Identify which cell holds the provided text, then report its (X, Y) central coordinate. 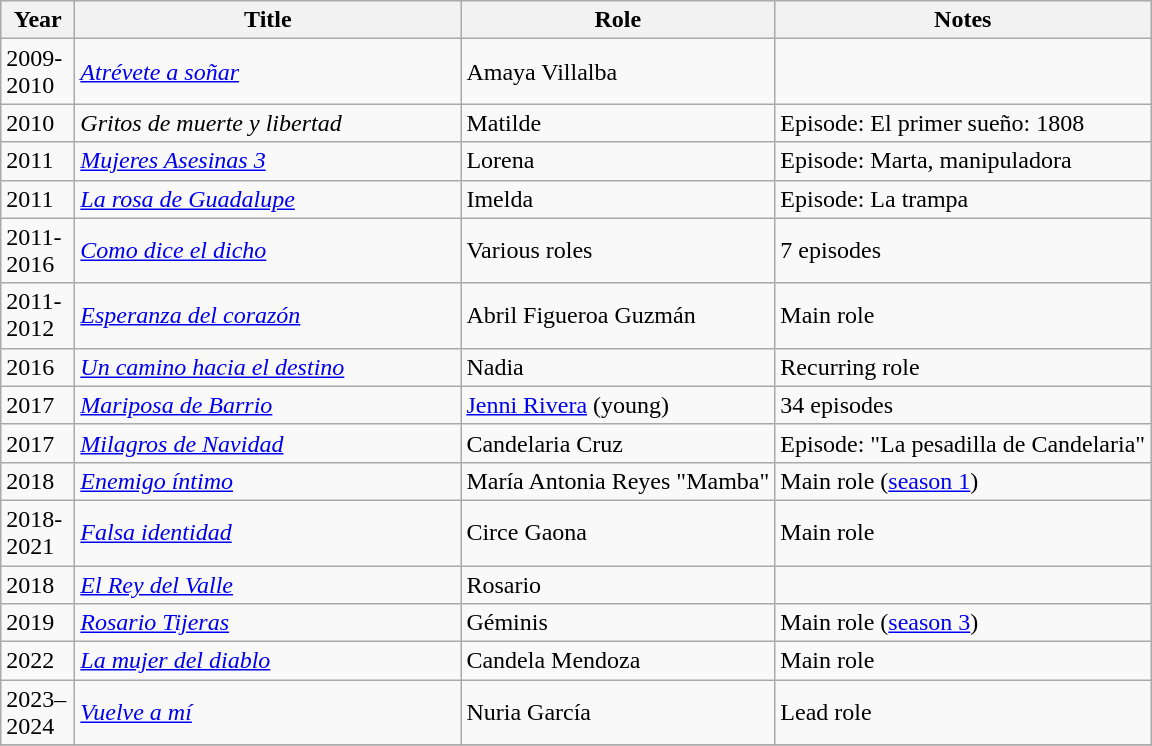
La mujer del diablo (268, 661)
Como dice el dicho (268, 250)
Jenni Rivera (young) (618, 405)
Candela Mendoza (618, 661)
Mujeres Asesinas 3 (268, 161)
Circe Gaona (618, 532)
Mariposa de Barrio (268, 405)
2018-2021 (38, 532)
Milagros de Navidad (268, 443)
Episode: Marta, manipuladora (963, 161)
Matilde (618, 123)
Atrévete a soñar (268, 72)
Un camino hacia el destino (268, 367)
Episode: La trampa (963, 199)
34 episodes (963, 405)
Rosario Tijeras (268, 623)
2022 (38, 661)
2011-2012 (38, 316)
Gritos de muerte y libertad (268, 123)
7 episodes (963, 250)
Abril Figueroa Guzmán (618, 316)
Recurring role (963, 367)
La rosa de Guadalupe (268, 199)
Enemigo íntimo (268, 481)
Nuria García (618, 712)
Imelda (618, 199)
2009-2010 (38, 72)
2019 (38, 623)
Candelaria Cruz (618, 443)
Géminis (618, 623)
Amaya Villalba (618, 72)
2016 (38, 367)
Rosario (618, 585)
Title (268, 20)
Episode: El primer sueño: 1808 (963, 123)
El Rey del Valle (268, 585)
Various roles (618, 250)
Vuelve a mí (268, 712)
2011-2016 (38, 250)
Main role (season 3) (963, 623)
Episode: "La pesadilla de Candelaria" (963, 443)
Lorena (618, 161)
Lead role (963, 712)
Esperanza del corazón (268, 316)
Year (38, 20)
Nadia (618, 367)
Falsa identidad (268, 532)
2010 (38, 123)
Main role (season 1) (963, 481)
2023–2024 (38, 712)
Role (618, 20)
María Antonia Reyes "Mamba" (618, 481)
Notes (963, 20)
